From the cell containing the given text, extract its center point as [x, y] coordinate. 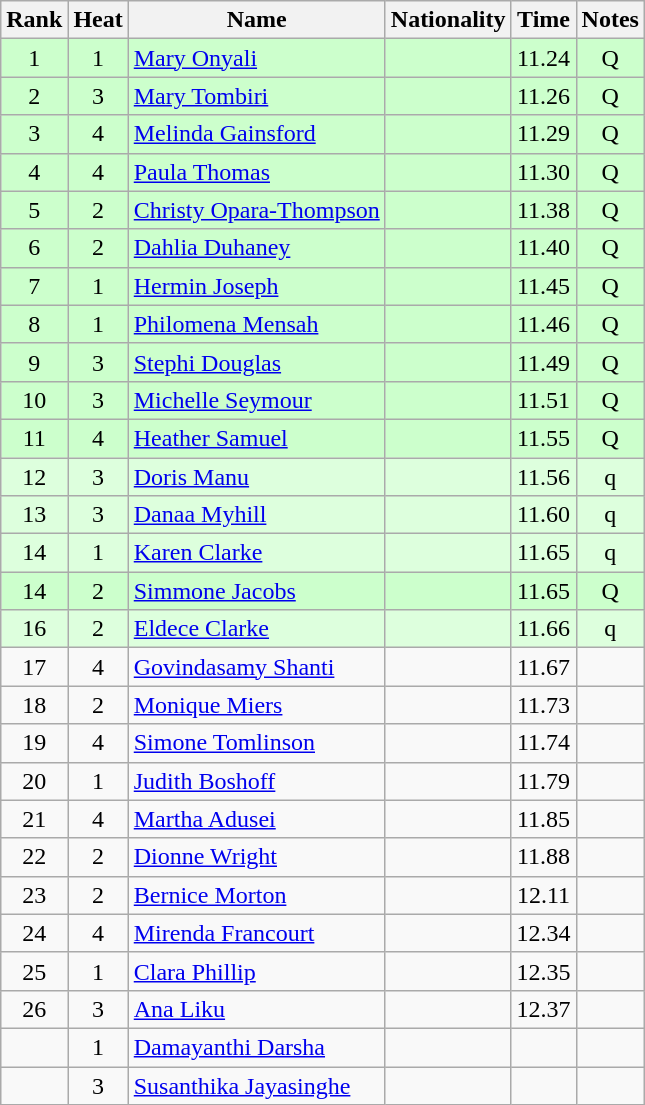
23 [34, 895]
26 [34, 1009]
7 [34, 286]
11.60 [544, 515]
Govindasamy Shanti [256, 667]
Bernice Morton [256, 895]
Paula Thomas [256, 172]
Heat [98, 20]
6 [34, 248]
12.34 [544, 933]
19 [34, 743]
11.46 [544, 324]
17 [34, 667]
Ana Liku [256, 1009]
Melinda Gainsford [256, 134]
11.73 [544, 705]
Philomena Mensah [256, 324]
11 [34, 438]
11.26 [544, 96]
11.55 [544, 438]
Susanthika Jayasinghe [256, 1085]
16 [34, 629]
Simone Tomlinson [256, 743]
Heather Samuel [256, 438]
22 [34, 857]
11.74 [544, 743]
Eldece Clarke [256, 629]
18 [34, 705]
13 [34, 515]
11.40 [544, 248]
Karen Clarke [256, 553]
11.38 [544, 210]
Clara Phillip [256, 971]
10 [34, 400]
Mary Onyali [256, 58]
11.45 [544, 286]
11.49 [544, 362]
Martha Adusei [256, 819]
Nationality [448, 20]
5 [34, 210]
Dahlia Duhaney [256, 248]
12.35 [544, 971]
11.56 [544, 477]
11.51 [544, 400]
Christy Opara-Thompson [256, 210]
Doris Manu [256, 477]
Mary Tombiri [256, 96]
Danaa Myhill [256, 515]
20 [34, 781]
11.29 [544, 134]
Name [256, 20]
Dionne Wright [256, 857]
11.30 [544, 172]
25 [34, 971]
Simmone Jacobs [256, 591]
12.37 [544, 1009]
24 [34, 933]
Michelle Seymour [256, 400]
11.85 [544, 819]
Time [544, 20]
11.79 [544, 781]
Mirenda Francourt [256, 933]
Damayanthi Darsha [256, 1047]
Monique Miers [256, 705]
8 [34, 324]
9 [34, 362]
11.24 [544, 58]
Rank [34, 20]
21 [34, 819]
12.11 [544, 895]
Notes [610, 20]
11.66 [544, 629]
Stephi Douglas [256, 362]
11.88 [544, 857]
Hermin Joseph [256, 286]
11.67 [544, 667]
12 [34, 477]
Judith Boshoff [256, 781]
